Extract the [X, Y] coordinate from the center of the cell holding the provided text.  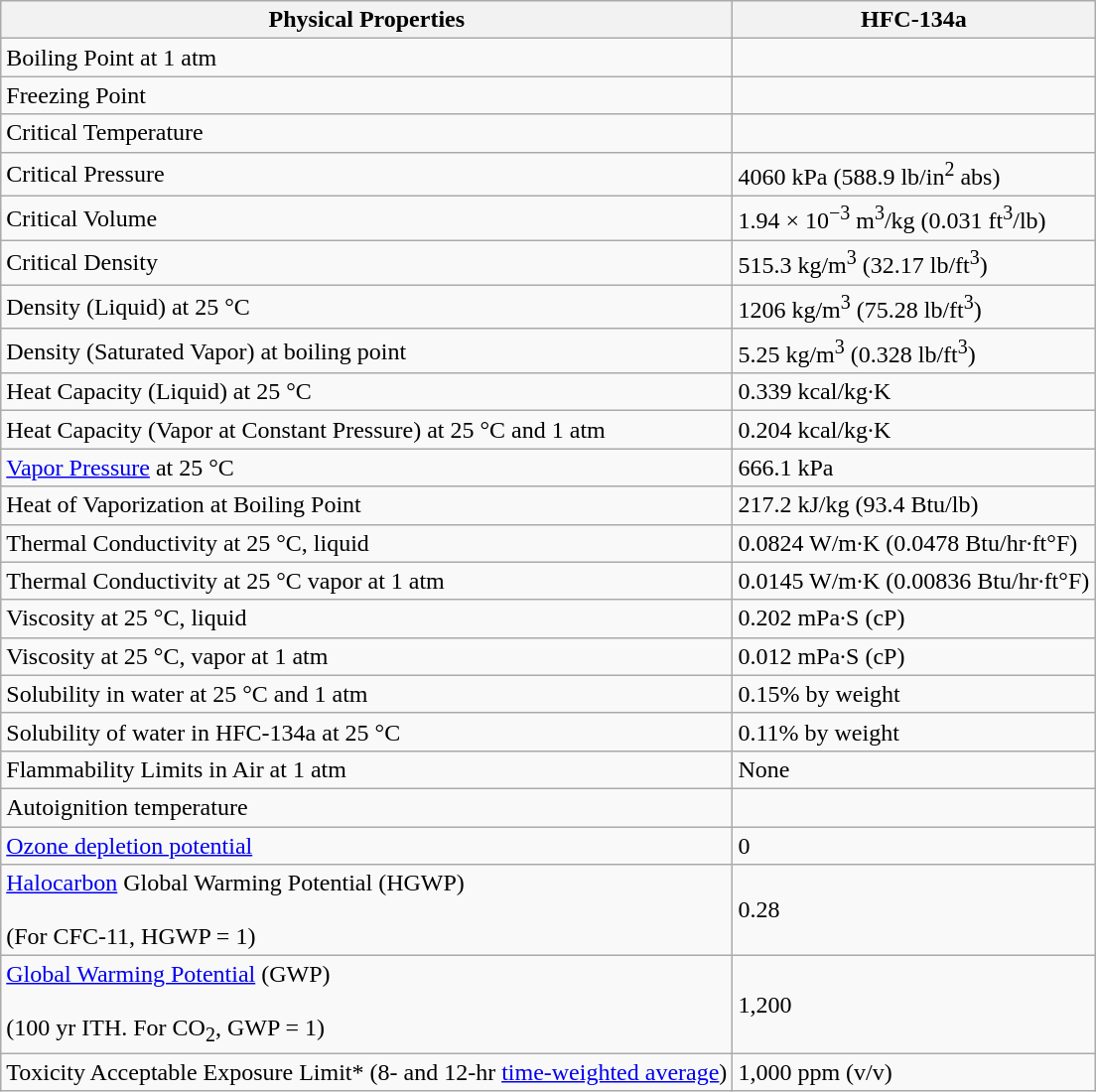
1,000 ppm (v/v) [913, 1072]
0.28 [913, 910]
Critical Volume [367, 218]
0 [913, 846]
Solubility of water in HFC-134a at 25 °C [367, 732]
Physical Properties [367, 20]
217.2 kJ/kg (93.4 Btu/lb) [913, 505]
Critical Temperature [367, 133]
0.15% by weight [913, 694]
Heat Capacity (Vapor at Constant Pressure) at 25 °C and 1 atm [367, 430]
Critical Density [367, 262]
Density (Saturated Vapor) at boiling point [367, 351]
1206 kg/m3 (75.28 lb/ft3) [913, 308]
Thermal Conductivity at 25 °C, liquid [367, 543]
5.25 kg/m3 (0.328 lb/ft3) [913, 351]
Density (Liquid) at 25 °C [367, 308]
Halocarbon Global Warming Potential (HGWP)(For CFC-11, HGWP = 1) [367, 910]
Ozone depletion potential [367, 846]
Autoignition temperature [367, 807]
Thermal Conductivity at 25 °C vapor at 1 atm [367, 581]
Vapor Pressure at 25 °C [367, 468]
666.1 kPa [913, 468]
Viscosity at 25 °C, liquid [367, 618]
Global Warming Potential (GWP)(100 yr ITH. For CO2, GWP = 1) [367, 1005]
0.339 kcal/kg·K [913, 392]
1.94 × 10−3 m3/kg (0.031 ft3/lb) [913, 218]
515.3 kg/m3 (32.17 lb/ft3) [913, 262]
0.0824 W/m·K (0.0478 Btu/hr·ft°F) [913, 543]
0.202 mPa·S (cP) [913, 618]
Solubility in water at 25 °C and 1 atm [367, 694]
Freezing Point [367, 95]
1,200 [913, 1005]
None [913, 769]
Toxicity Acceptable Exposure Limit* (8- and 12-hr time-weighted average) [367, 1072]
HFC-134a [913, 20]
0.012 mPa·S (cP) [913, 656]
0.11% by weight [913, 732]
0.204 kcal/kg·K [913, 430]
Heat Capacity (Liquid) at 25 °C [367, 392]
Viscosity at 25 °C, vapor at 1 atm [367, 656]
4060 kPa (588.9 lb/in2 abs) [913, 175]
Critical Pressure [367, 175]
Flammability Limits in Air at 1 atm [367, 769]
Boiling Point at 1 atm [367, 58]
0.0145 W/m·K (0.00836 Btu/hr·ft°F) [913, 581]
Heat of Vaporization at Boiling Point [367, 505]
